Search for the cell housing the specified text and yield its [x, y] center coordinate. 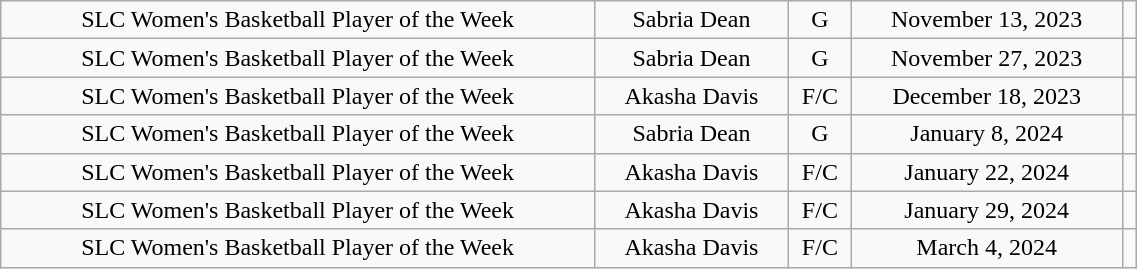
November 13, 2023 [986, 20]
January 29, 2024 [986, 210]
January 8, 2024 [986, 134]
December 18, 2023 [986, 96]
March 4, 2024 [986, 248]
January 22, 2024 [986, 172]
November 27, 2023 [986, 58]
